Find where the given text appears and provide that cell's center as (X, Y) coordinate. 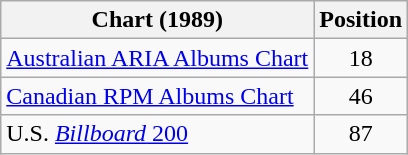
18 (361, 58)
Australian ARIA Albums Chart (158, 58)
Position (361, 20)
Canadian RPM Albums Chart (158, 96)
U.S. Billboard 200 (158, 134)
46 (361, 96)
87 (361, 134)
Chart (1989) (158, 20)
